Pinpoint the cell where the given text exists, returning its [X, Y] midpoint coordinate. 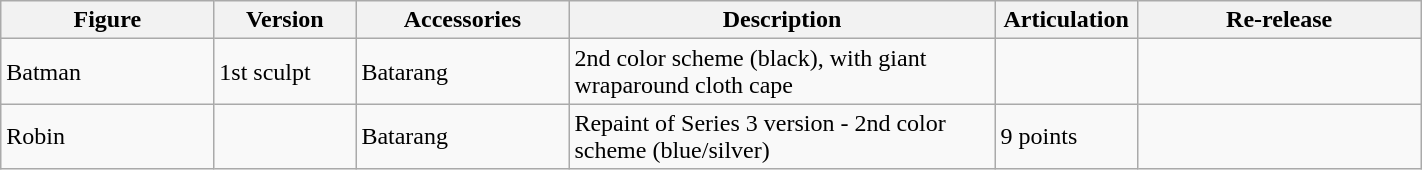
2nd color scheme (black), with giant wraparound cloth cape [782, 72]
Articulation [1066, 20]
Description [782, 20]
Re-release [1279, 20]
Figure [108, 20]
1st sculpt [285, 72]
Repaint of Series 3 version - 2nd color scheme (blue/silver) [782, 136]
Accessories [462, 20]
Robin [108, 136]
Version [285, 20]
9 points [1066, 136]
Batman [108, 72]
